Determine the (X, Y) coordinate at the center of the cell enclosing the given text.  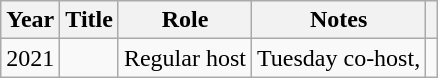
Year (30, 20)
Tuesday co-host, (338, 58)
Regular host (184, 58)
2021 (30, 58)
Role (184, 20)
Notes (338, 20)
Title (90, 20)
